Determine the (x, y) coordinate at the center of the cell enclosing the given text.  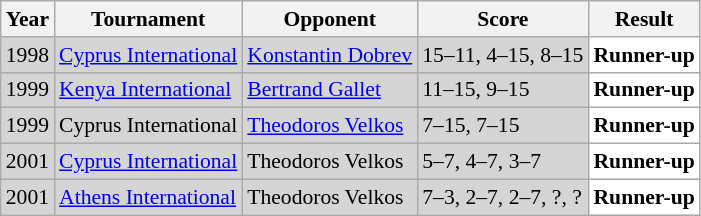
Athens International (148, 197)
1998 (28, 55)
Tournament (148, 19)
11–15, 9–15 (502, 90)
7–15, 7–15 (502, 126)
Result (644, 19)
15–11, 4–15, 8–15 (502, 55)
Score (502, 19)
Bertrand Gallet (330, 90)
7–3, 2–7, 2–7, ?, ? (502, 197)
Konstantin Dobrev (330, 55)
Year (28, 19)
5–7, 4–7, 3–7 (502, 162)
Opponent (330, 19)
Kenya International (148, 90)
